Return (X, Y) of the center of cell containing provided text 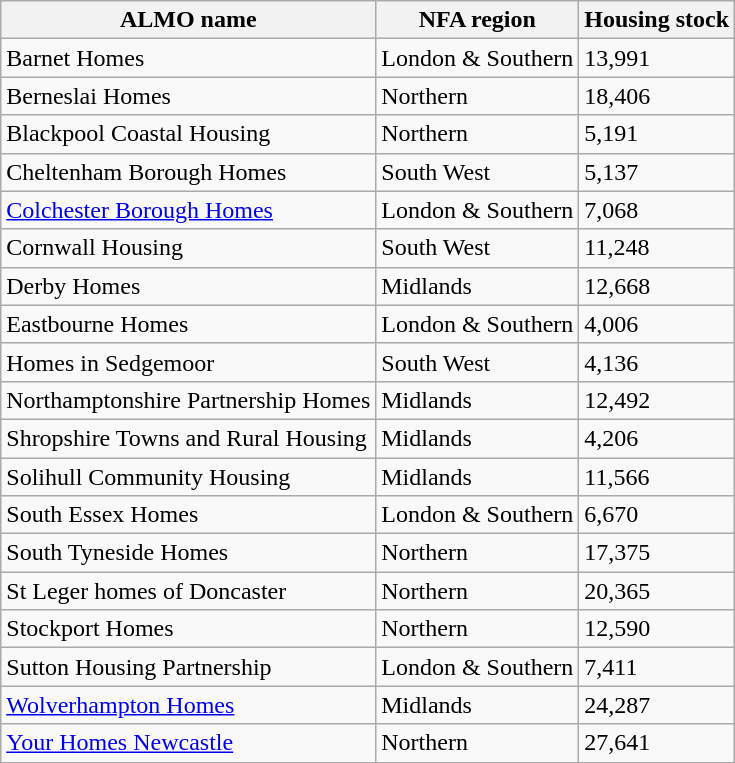
Blackpool Coastal Housing (188, 134)
Wolverhampton Homes (188, 705)
Solihull Community Housing (188, 477)
12,492 (657, 400)
4,136 (657, 362)
11,248 (657, 248)
Colchester Borough Homes (188, 210)
4,206 (657, 438)
18,406 (657, 96)
South Tyneside Homes (188, 553)
Barnet Homes (188, 58)
Berneslai Homes (188, 96)
Shropshire Towns and Rural Housing (188, 438)
Cheltenham Borough Homes (188, 172)
5,191 (657, 134)
27,641 (657, 743)
6,670 (657, 515)
Sutton Housing Partnership (188, 667)
Stockport Homes (188, 629)
17,375 (657, 553)
South Essex Homes (188, 515)
Cornwall Housing (188, 248)
ALMO name (188, 20)
7,068 (657, 210)
Northamptonshire Partnership Homes (188, 400)
5,137 (657, 172)
Housing stock (657, 20)
Eastbourne Homes (188, 324)
4,006 (657, 324)
NFA region (478, 20)
12,668 (657, 286)
20,365 (657, 591)
13,991 (657, 58)
St Leger homes of Doncaster (188, 591)
12,590 (657, 629)
Derby Homes (188, 286)
Homes in Sedgemoor (188, 362)
Your Homes Newcastle (188, 743)
24,287 (657, 705)
11,566 (657, 477)
7,411 (657, 667)
